Scan for the cell matching the given text and deliver its (x, y) coordinate at center. 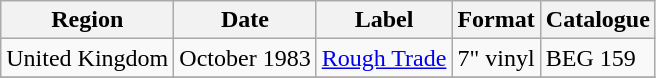
Catalogue (598, 20)
BEG 159 (598, 58)
Label (384, 20)
United Kingdom (88, 58)
Date (245, 20)
Rough Trade (384, 58)
October 1983 (245, 58)
7" vinyl (496, 58)
Format (496, 20)
Region (88, 20)
